Search for the cell housing the specified text and yield its (X, Y) center coordinate. 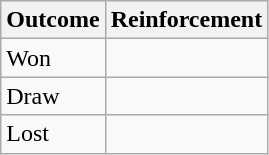
Draw (53, 96)
Reinforcement (186, 20)
Outcome (53, 20)
Lost (53, 134)
Won (53, 58)
